Extract the [X, Y] coordinate from the center of the cell holding the provided text.  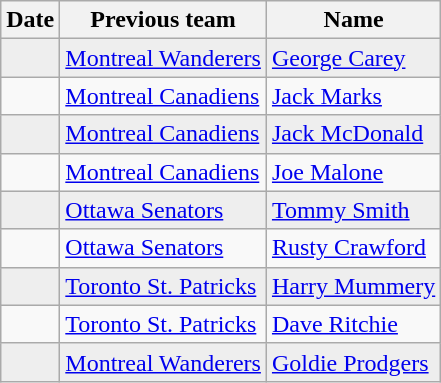
Date [30, 20]
Previous team [164, 20]
Rusty Crawford [353, 248]
Jack McDonald [353, 134]
Name [353, 20]
Goldie Prodgers [353, 362]
George Carey [353, 58]
Harry Mummery [353, 286]
Tommy Smith [353, 210]
Jack Marks [353, 96]
Dave Ritchie [353, 324]
Joe Malone [353, 172]
